Pinpoint the cell where the given text exists, returning its [x, y] midpoint coordinate. 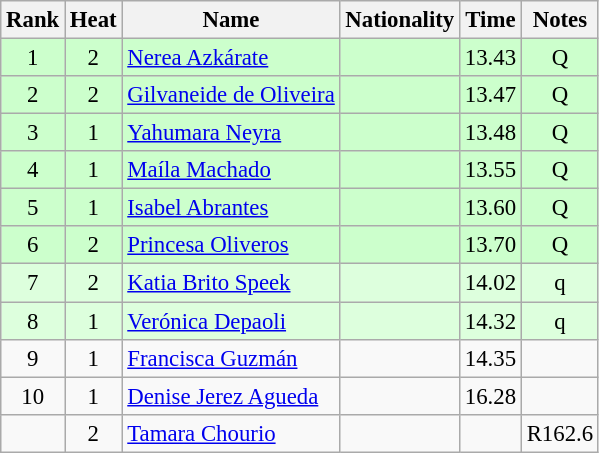
Francisca Guzmán [231, 358]
Notes [560, 20]
14.02 [491, 283]
Yahumara Neyra [231, 133]
13.55 [491, 170]
Maíla Machado [231, 170]
Nationality [400, 20]
10 [33, 396]
Verónica Depaoli [231, 321]
Denise Jerez Agueda [231, 396]
13.47 [491, 95]
Princesa Oliveros [231, 245]
Nerea Azkárate [231, 58]
Gilvaneide de Oliveira [231, 95]
Rank [33, 20]
14.32 [491, 321]
9 [33, 358]
13.60 [491, 208]
Name [231, 20]
Tamara Chourio [231, 433]
13.70 [491, 245]
13.43 [491, 58]
7 [33, 283]
R162.6 [560, 433]
Heat [94, 20]
Time [491, 20]
Isabel Abrantes [231, 208]
16.28 [491, 396]
6 [33, 245]
8 [33, 321]
4 [33, 170]
3 [33, 133]
5 [33, 208]
14.35 [491, 358]
13.48 [491, 133]
Katia Brito Speek [231, 283]
